Determine the (x, y) coordinate at the center of the cell enclosing the given text.  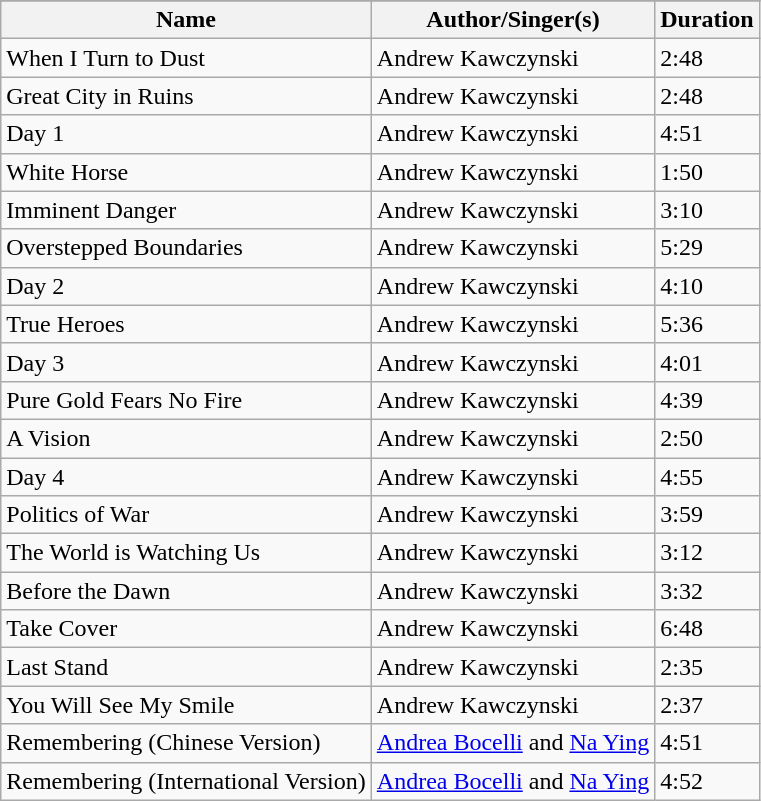
Great City in Ruins (186, 96)
3:12 (707, 553)
Last Stand (186, 667)
Day 3 (186, 362)
The World is Watching Us (186, 553)
Duration (707, 20)
4:55 (707, 477)
4:10 (707, 286)
Day 4 (186, 477)
White Horse (186, 172)
Day 1 (186, 134)
When I Turn to Dust (186, 58)
Politics of War (186, 515)
Pure Gold Fears No Fire (186, 400)
Author/Singer(s) (512, 20)
Before the Dawn (186, 591)
Imminent Danger (186, 210)
6:48 (707, 629)
2:35 (707, 667)
1:50 (707, 172)
5:29 (707, 248)
3:32 (707, 591)
4:01 (707, 362)
A Vision (186, 438)
You Will See My Smile (186, 705)
Name (186, 20)
Overstepped Boundaries (186, 248)
2:50 (707, 438)
2:37 (707, 705)
3:10 (707, 210)
4:39 (707, 400)
4:52 (707, 781)
Remembering (International Version) (186, 781)
5:36 (707, 324)
Remembering (Chinese Version) (186, 743)
Take Cover (186, 629)
Day 2 (186, 286)
3:59 (707, 515)
True Heroes (186, 324)
